Provide the [X, Y] coordinate of the cell's center where the given text is located.  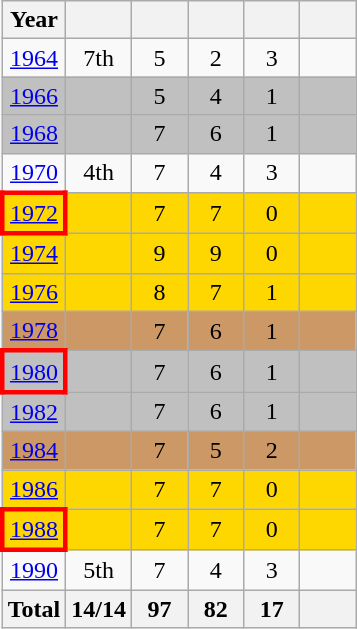
1972 [34, 214]
1988 [34, 530]
1984 [34, 450]
97 [160, 609]
4th [99, 173]
1978 [34, 331]
1968 [34, 134]
82 [216, 609]
Total [34, 609]
1964 [34, 58]
1980 [34, 372]
7th [99, 58]
8 [160, 292]
1976 [34, 292]
1970 [34, 173]
17 [272, 609]
1986 [34, 490]
14/14 [99, 609]
1974 [34, 254]
1966 [34, 96]
1990 [34, 570]
5th [99, 570]
Year [34, 20]
1982 [34, 412]
